Pinpoint the cell where the given text exists, returning its (x, y) midpoint coordinate. 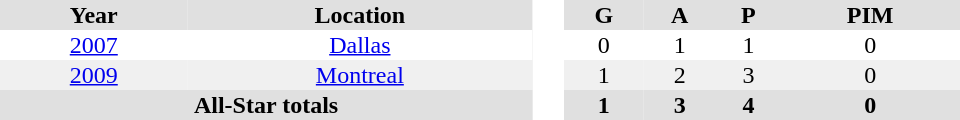
2009 (94, 75)
Location (360, 15)
P (749, 15)
A (680, 15)
4 (749, 105)
Year (94, 15)
PIM (870, 15)
Montreal (360, 75)
Dallas (360, 45)
2 (680, 75)
G (604, 15)
All-Star totals (266, 105)
2007 (94, 45)
